From the cell containing the given text, extract its center point as [X, Y] coordinate. 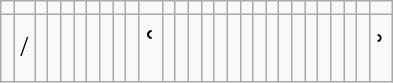
ʾ [381, 48]
ʿ [150, 48]
/ [24, 48]
